Scan for the cell matching the given text and deliver its (x, y) coordinate at center. 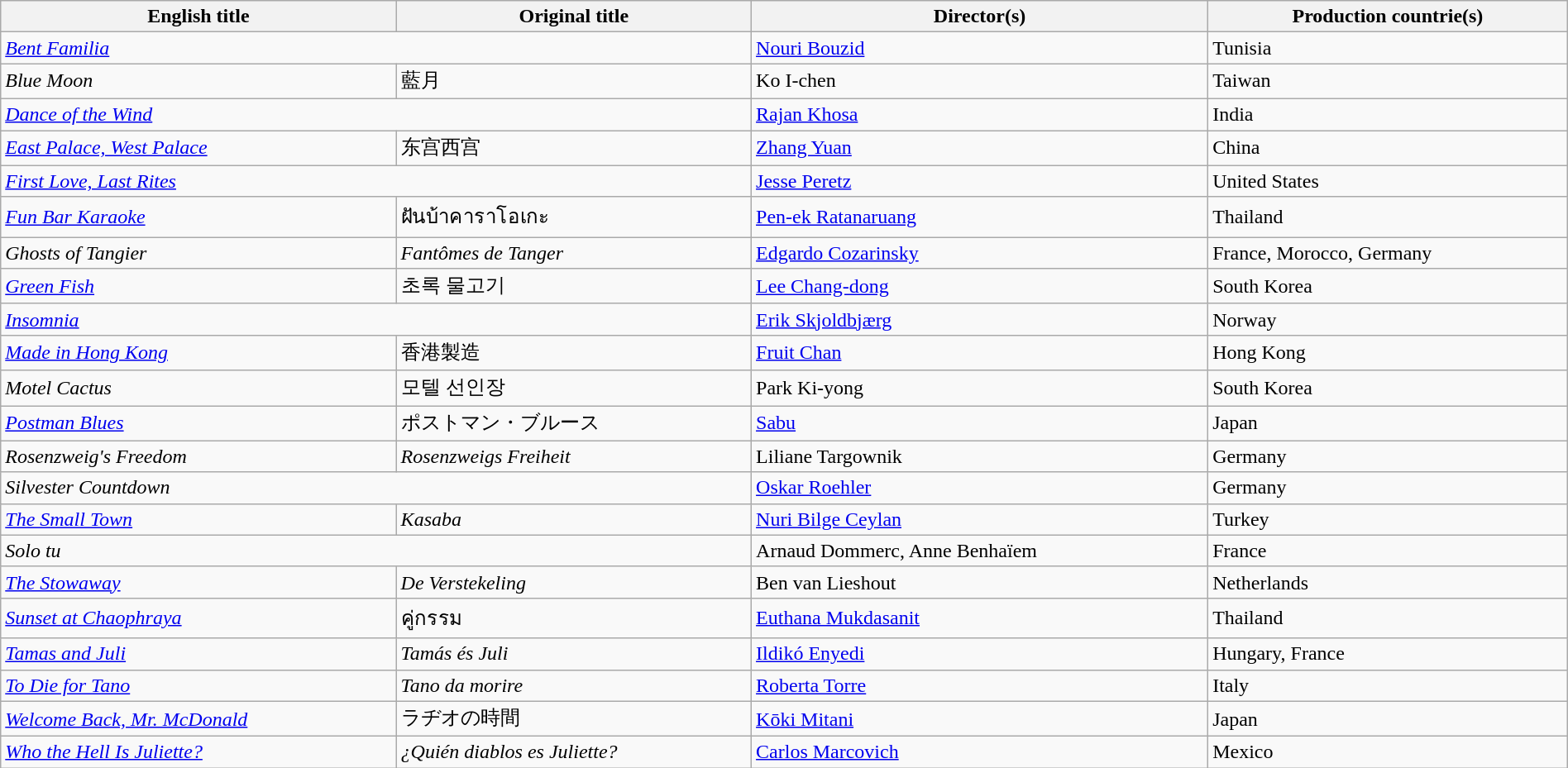
Fantômes de Tanger (574, 253)
Ko I-chen (980, 81)
ฝันบ้าคาราโอเกะ (574, 217)
Erik Skjoldbjærg (980, 319)
Lee Chang-dong (980, 286)
Taiwan (1388, 81)
Original title (574, 17)
Kasaba (574, 519)
English title (198, 17)
¿Quién diablos es Juliette? (574, 752)
Pen-ek Ratanaruang (980, 217)
Sabu (980, 423)
Nuri Bilge Ceylan (980, 519)
Arnaud Dommerc, Anne Benhaïem (980, 551)
The Stowaway (198, 582)
Rosenzweigs Freiheit (574, 456)
Carlos Marcovich (980, 752)
Park Ki-yong (980, 389)
Nouri Bouzid (980, 48)
China (1388, 149)
The Small Town (198, 519)
De Verstekeling (574, 582)
Ghosts of Tangier (198, 253)
Insomnia (376, 319)
Hong Kong (1388, 352)
모텔 선인장 (574, 389)
Edgardo Cozarinsky (980, 253)
Postman Blues (198, 423)
Fun Bar Karaoke (198, 217)
France (1388, 551)
Italy (1388, 685)
Norway (1388, 319)
藍月 (574, 81)
Jesse Peretz (980, 181)
Solo tu (376, 551)
Mexico (1388, 752)
Turkey (1388, 519)
Zhang Yuan (980, 149)
East Palace, West Palace (198, 149)
Ildikó Enyedi (980, 654)
Green Fish (198, 286)
คู่กรรม (574, 618)
Tano da morire (574, 685)
Silvester Countdown (376, 488)
Tunisia (1388, 48)
Rajan Khosa (980, 114)
Euthana Mukdasanit (980, 618)
To Die for Tano (198, 685)
Fruit Chan (980, 352)
Sunset at Chaophraya (198, 618)
Liliane Targownik (980, 456)
Who the Hell Is Juliette? (198, 752)
France, Morocco, Germany (1388, 253)
Motel Cactus (198, 389)
Made in Hong Kong (198, 352)
Production countrie(s) (1388, 17)
Rosenzweig's Freedom (198, 456)
Ben van Lieshout (980, 582)
Blue Moon (198, 81)
Netherlands (1388, 582)
东宫西宫 (574, 149)
Bent Familia (376, 48)
Tamás és Juli (574, 654)
ラヂオの時間 (574, 719)
Tamas and Juli (198, 654)
香港製造 (574, 352)
Hungary, France (1388, 654)
Dance of the Wind (376, 114)
United States (1388, 181)
India (1388, 114)
Roberta Torre (980, 685)
Oskar Roehler (980, 488)
초록 물고기 (574, 286)
Director(s) (980, 17)
First Love, Last Rites (376, 181)
ポストマン・ブルース (574, 423)
Welcome Back, Mr. McDonald (198, 719)
Kōki Mitani (980, 719)
